Extract the (X, Y) coordinate from the center of the cell holding the provided text.  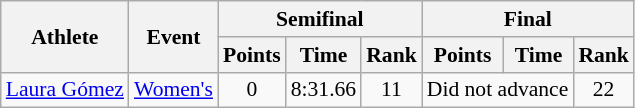
8:31.66 (324, 90)
0 (252, 90)
11 (392, 90)
Semifinal (320, 19)
22 (604, 90)
Final (528, 19)
Did not advance (498, 90)
Event (174, 36)
Laura Gómez (65, 90)
Athlete (65, 36)
Women's (174, 90)
